Find where the given text appears and provide that cell's center as [X, Y] coordinate. 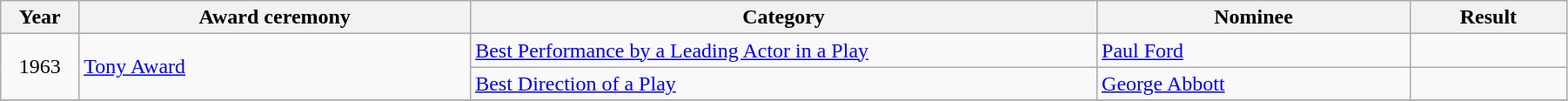
Tony Award [275, 67]
Paul Ford [1254, 50]
1963 [40, 67]
Award ceremony [275, 17]
George Abbott [1254, 84]
Best Direction of a Play [784, 84]
Year [40, 17]
Best Performance by a Leading Actor in a Play [784, 50]
Category [784, 17]
Result [1488, 17]
Nominee [1254, 17]
